Return the (x, y) coordinate for the center point of the cell that contains the specified text.  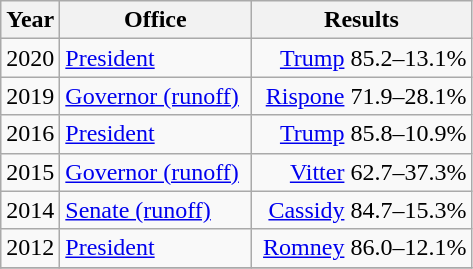
2016 (30, 134)
2015 (30, 172)
Trump 85.2–13.1% (362, 58)
Office (156, 20)
2012 (30, 248)
Trump 85.8–10.9% (362, 134)
2014 (30, 210)
Year (30, 20)
2020 (30, 58)
Senate (runoff) (156, 210)
2019 (30, 96)
Rispone 71.9–28.1% (362, 96)
Vitter 62.7–37.3% (362, 172)
Cassidy 84.7–15.3% (362, 210)
Romney 86.0–12.1% (362, 248)
Results (362, 20)
